Determine the (x, y) coordinate at the center of the cell enclosing the given text.  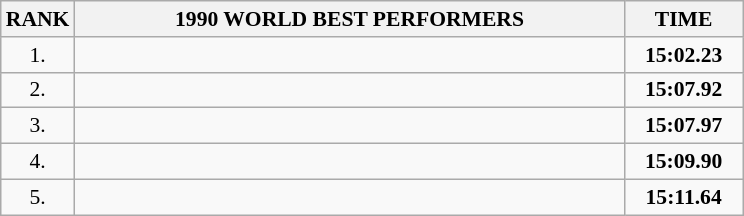
15:07.92 (684, 90)
RANK (38, 19)
15:07.97 (684, 126)
3. (38, 126)
15:11.64 (684, 197)
5. (38, 197)
TIME (684, 19)
15:02.23 (684, 55)
15:09.90 (684, 162)
1990 WORLD BEST PERFORMERS (349, 19)
4. (38, 162)
2. (38, 90)
1. (38, 55)
